Capture the cell that displays the provided text and extract its (x, y) central coordinate. 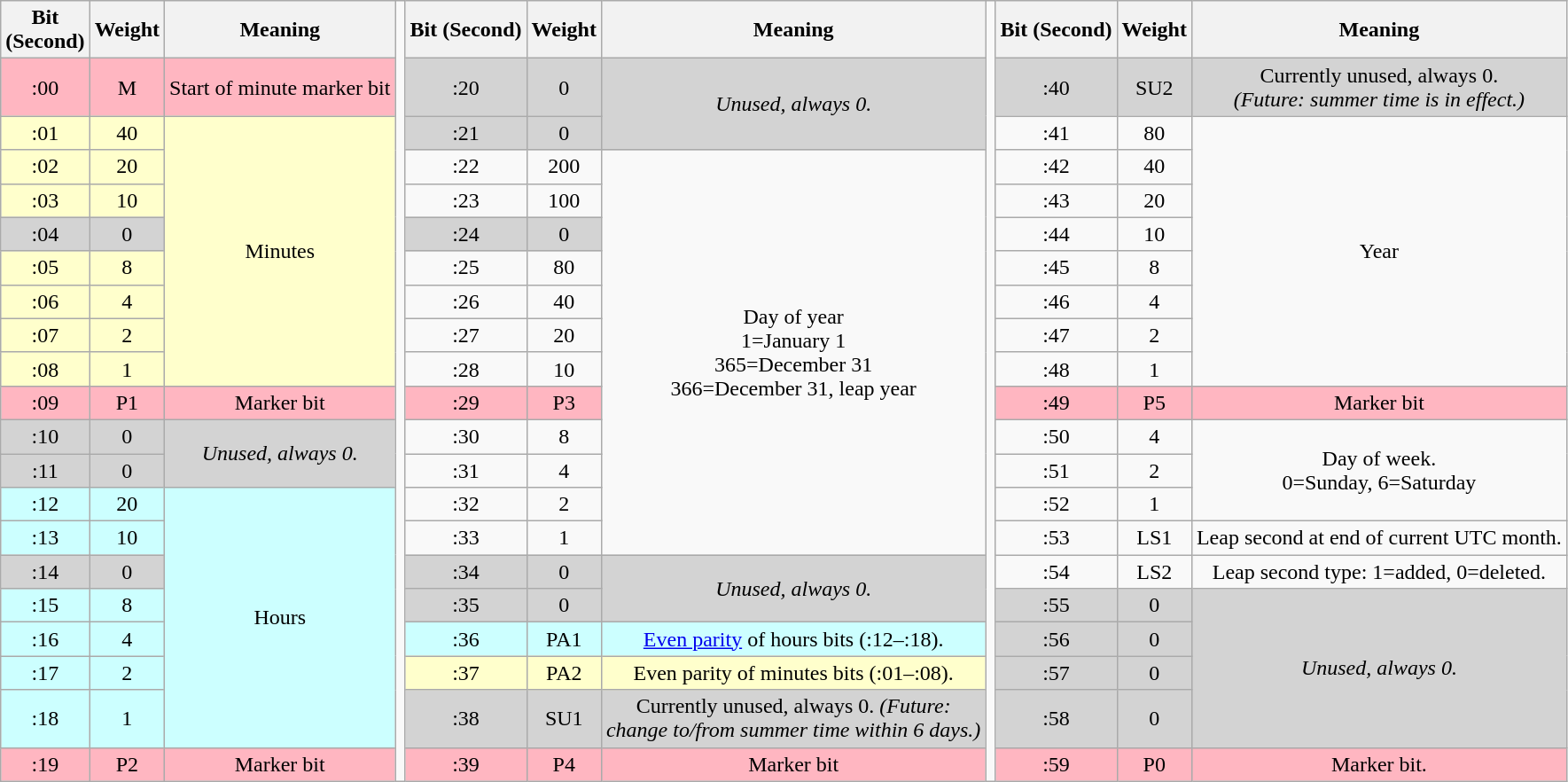
:32 (466, 504)
P1 (127, 403)
:56 (1057, 639)
:38 (466, 718)
P3 (564, 403)
LS2 (1154, 572)
P4 (564, 764)
:22 (466, 167)
:17 (45, 673)
:26 (466, 301)
P2 (127, 764)
P0 (1154, 764)
Even parity of minutes bits (:01–:08). (792, 673)
:15 (45, 606)
:24 (466, 234)
:01 (45, 133)
:23 (466, 200)
:53 (1057, 538)
:33 (466, 538)
:39 (466, 764)
Day of year1=January 1365=December 31366=December 31, leap year (792, 353)
:19 (45, 764)
:00 (45, 87)
:18 (45, 718)
:55 (1057, 606)
:28 (466, 369)
:21 (466, 133)
Leap second at end of current UTC month. (1379, 538)
:12 (45, 504)
:57 (1057, 673)
PA2 (564, 673)
:40 (1057, 87)
:46 (1057, 301)
:35 (466, 606)
Leap second type: 1=added, 0=deleted. (1379, 572)
:48 (1057, 369)
Currently unused, always 0. (Future:change to/from summer time within 6 days.) (792, 718)
LS1 (1154, 538)
:44 (1057, 234)
Day of week.0=Sunday, 6=Saturday (1379, 470)
:47 (1057, 335)
:07 (45, 335)
Minutes (280, 251)
:52 (1057, 504)
:50 (1057, 436)
:41 (1057, 133)
:09 (45, 403)
:25 (466, 268)
:59 (1057, 764)
200 (564, 167)
Year (1379, 251)
:58 (1057, 718)
100 (564, 200)
:06 (45, 301)
:49 (1057, 403)
:20 (466, 87)
:45 (1057, 268)
:11 (45, 471)
:10 (45, 436)
:02 (45, 167)
:34 (466, 572)
:36 (466, 639)
:13 (45, 538)
:37 (466, 673)
:27 (466, 335)
:16 (45, 639)
SU1 (564, 718)
:04 (45, 234)
:31 (466, 471)
:08 (45, 369)
SU2 (1154, 87)
Even parity of hours bits (:12–:18). (792, 639)
Bit(Second) (45, 30)
Currently unused, always 0.(Future: summer time is in effect.) (1379, 87)
:03 (45, 200)
:29 (466, 403)
:30 (466, 436)
:05 (45, 268)
Hours (280, 617)
:14 (45, 572)
:43 (1057, 200)
:42 (1057, 167)
:51 (1057, 471)
M (127, 87)
Start of minute marker bit (280, 87)
P5 (1154, 403)
PA1 (564, 639)
Marker bit. (1379, 764)
:54 (1057, 572)
